Output the (x, y) coordinate of the center of the cell containing the given text.  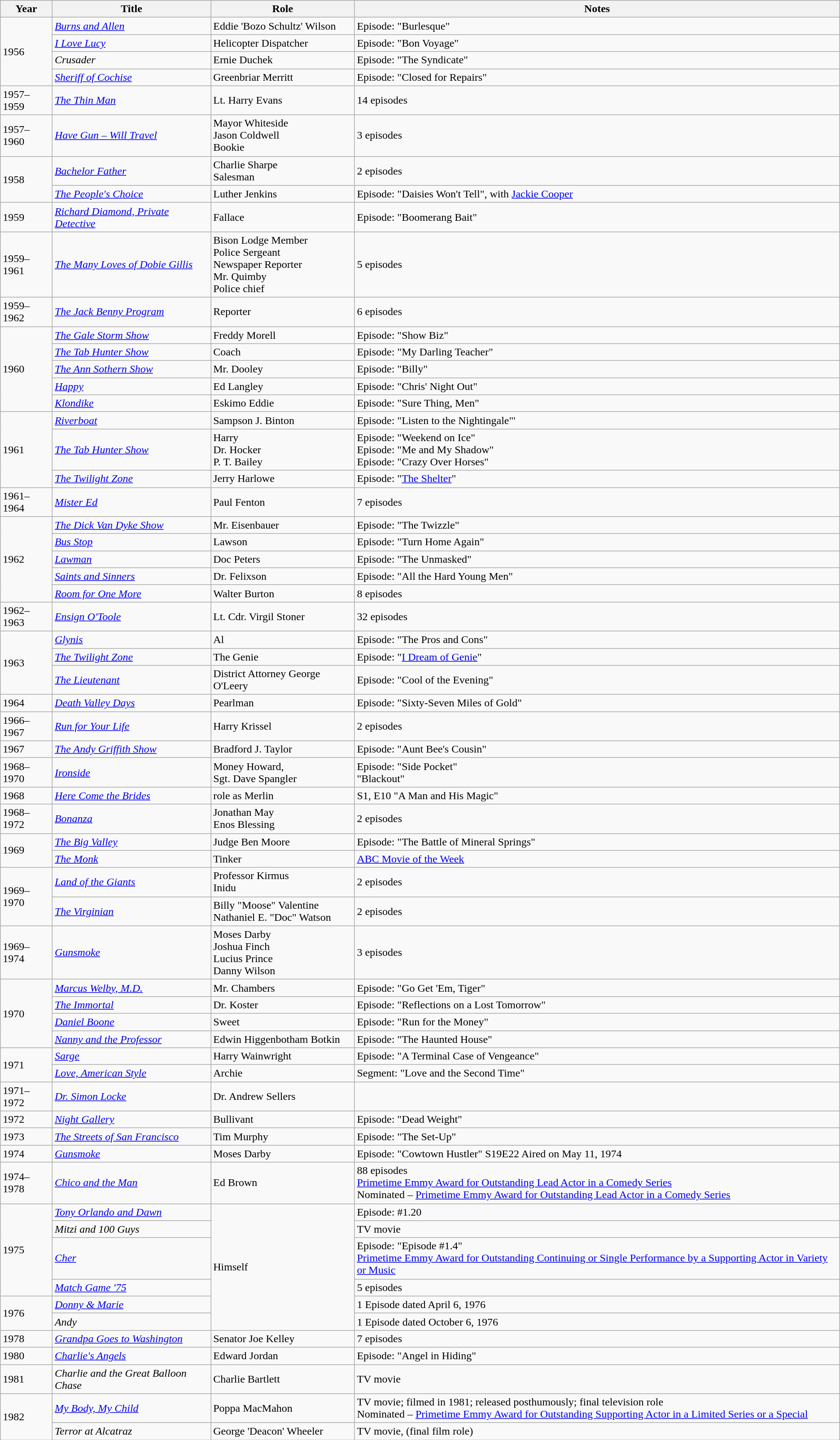
Role (283, 9)
Episode: "Weekend on Ice"Episode: "Me and My Shadow"Episode: "Crazy Over Horses" (597, 450)
The Thin Man (131, 101)
Grandpa Goes to Washington (131, 1339)
George 'Deacon' Wheeler (283, 1431)
Episode: "Chris' Night Out" (597, 386)
Mr. Dooley (283, 369)
Death Valley Days (131, 703)
ABC Movie of the Week (597, 859)
I Love Lucy (131, 43)
Ed Brown (283, 1183)
Charlie's Angels (131, 1356)
1968 (26, 796)
Episode: "All the Hard Young Men" (597, 576)
Title (131, 9)
The Big Valley (131, 842)
Bus Stop (131, 542)
Sarge (131, 1056)
Episode: "Listen to the Nightingale"' (597, 420)
Episode: "Sure Thing, Men" (597, 403)
Nanny and the Professor (131, 1039)
Episode: "A Terminal Case of Vengeance" (597, 1056)
Edwin Higgenbotham Botkin (283, 1039)
1978 (26, 1339)
Marcus Welby, M.D. (131, 988)
Reporter (283, 311)
Dr. Andrew Sellers (283, 1097)
1959–1961 (26, 264)
My Body, My Child (131, 1408)
Episode: "Turn Home Again" (597, 542)
Sheriff of Cochise (131, 77)
Richard Diamond, Private Detective (131, 217)
Greenbriar Merritt (283, 77)
1974 (26, 1154)
Mayor WhitesideJason ColdwellBookie (283, 136)
6 episodes (597, 311)
Tony Orlando and Dawn (131, 1212)
The Gale Storm Show (131, 335)
Ed Langley (283, 386)
Walter Burton (283, 593)
1974–1978 (26, 1183)
1976 (26, 1313)
Charlie Bartlett (283, 1379)
1969–1970 (26, 897)
Sweet (283, 1022)
Lt. Harry Evans (283, 101)
Lawson (283, 542)
Episode: "My Darling Teacher" (597, 352)
Cher (131, 1258)
1975 (26, 1250)
Notes (597, 9)
Episode: "Bon Voyage" (597, 43)
Episode: "Sixty-Seven Miles of Gold" (597, 703)
1960 (26, 369)
Have Gun – Will Travel (131, 136)
Segment: "Love and the Second Time" (597, 1073)
Glynis (131, 639)
Episode: "Side Pocket""Blackout" (597, 773)
14 episodes (597, 101)
Charlie SharpeSalesman (283, 171)
Dr. Simon Locke (131, 1097)
Bullivant (283, 1120)
Year (26, 9)
Episode: #1.20 (597, 1212)
1981 (26, 1379)
Freddy Morell (283, 335)
Episode: "Cowtown Hustler" S19E22 Aired on May 11, 1974 (597, 1154)
Episode: "The Haunted House" (597, 1039)
The Many Loves of Dobie Gillis (131, 264)
Coach (283, 352)
Episode: "Daisies Won't Tell", with Jackie Cooper (597, 194)
Mister Ed (131, 502)
role as Merlin (283, 796)
Money Howard,Sgt. Dave Spangler (283, 773)
Doc Peters (283, 559)
The Virginian (131, 911)
Eddie 'Bozo Schultz' Wilson (283, 26)
Klondike (131, 403)
Ernie Duchek (283, 60)
The Monk (131, 859)
Bison Lodge MemberPolice SergeantNewspaper ReporterMr. QuimbyPolice chief (283, 264)
Episode: "Episode #1.4"Primetime Emmy Award for Outstanding Continuing or Single Performance by a Supporting Actor in Variety or Music (597, 1258)
1968–1970 (26, 773)
Episode: "Closed for Repairs" (597, 77)
Charlie and the Great Balloon Chase (131, 1379)
Ensign O'Toole (131, 617)
Episode: "Show Biz" (597, 335)
Happy (131, 386)
1961 (26, 450)
S1, E10 "A Man and His Magic" (597, 796)
Harry Krissel (283, 726)
Tinker (283, 859)
Run for Your Life (131, 726)
Harry Wainwright (283, 1056)
1973 (26, 1137)
Episode: "Go Get 'Em, Tiger" (597, 988)
Fallace (283, 217)
Episode: "The Battle of Mineral Springs" (597, 842)
Professor KirmusInidu (283, 882)
Tim Murphy (283, 1137)
1958 (26, 179)
Episode: "The Syndicate" (597, 60)
1956 (26, 52)
32 episodes (597, 617)
Dr. Felixson (283, 576)
Lt. Cdr. Virgil Stoner (283, 617)
The Lieutenant (131, 680)
Donny & Marie (131, 1304)
Daniel Boone (131, 1022)
Land of the Giants (131, 882)
Episode: "I Dream of Genie" (597, 657)
Riverboat (131, 420)
1969 (26, 850)
Senator Joe Kelley (283, 1339)
Episode: "The Unmasked" (597, 559)
1966–1967 (26, 726)
1 Episode dated April 6, 1976 (597, 1304)
1959 (26, 217)
1968–1972 (26, 818)
1980 (26, 1356)
Ironside (131, 773)
Saints and Sinners (131, 576)
The Jack Benny Program (131, 311)
Eskimo Eddie (283, 403)
The Immortal (131, 1005)
Jerry Harlowe (283, 479)
Luther Jenkins (283, 194)
Sampson J. Binton (283, 420)
Episode: "Billy" (597, 369)
Moses DarbyJoshua FinchLucius PrinceDanny Wilson (283, 952)
Paul Fenton (283, 502)
The Streets of San Francisco (131, 1137)
1 Episode dated October 6, 1976 (597, 1322)
HarryDr. HockerP. T. Bailey (283, 450)
1962–1963 (26, 617)
1972 (26, 1120)
1961–1964 (26, 502)
1967 (26, 749)
Episode: "The Shelter" (597, 479)
Poppa MacMahon (283, 1408)
Episode: "Boomerang Bait" (597, 217)
Episode: "Aunt Bee's Cousin" (597, 749)
1959–1962 (26, 311)
The Genie (283, 657)
Chico and the Man (131, 1183)
Here Come the Brides (131, 796)
The Ann Sothern Show (131, 369)
Billy "Moose" ValentineNathaniel E. "Doc" Watson (283, 911)
Match Game '75 (131, 1287)
Bonanza (131, 818)
Episode: "Dead Weight" (597, 1120)
1970 (26, 1013)
1962 (26, 559)
1971–1972 (26, 1097)
1971 (26, 1065)
1982 (26, 1417)
TV movie, (final film role) (597, 1431)
Terror at Alcatraz (131, 1431)
Episode: "Cool of the Evening" (597, 680)
1969–1974 (26, 952)
Episode: "Angel in Hiding" (597, 1356)
The Dick Van Dyke Show (131, 525)
Burns and Allen (131, 26)
The Andy Griffith Show (131, 749)
District Attorney George O'Leery (283, 680)
Andy (131, 1322)
1957–1960 (26, 136)
Night Gallery (131, 1120)
Judge Ben Moore (283, 842)
Helicopter Dispatcher (283, 43)
Episode: "Reflections on a Lost Tomorrow" (597, 1005)
1963 (26, 662)
Episode: "The Set-Up" (597, 1137)
Mr. Eisenbauer (283, 525)
Love, American Style (131, 1073)
Moses Darby (283, 1154)
Mitzi and 100 Guys (131, 1229)
1964 (26, 703)
Edward Jordan (283, 1356)
Crusader (131, 60)
Al (283, 639)
Episode: "The Pros and Cons" (597, 639)
Archie (283, 1073)
Episode: "Run for the Money" (597, 1022)
Pearlman (283, 703)
8 episodes (597, 593)
Jonathan MayEnos Blessing (283, 818)
Bradford J. Taylor (283, 749)
Episode: "The Twizzle" (597, 525)
Lawman (131, 559)
Himself (283, 1267)
Episode: "Burlesque" (597, 26)
Dr. Koster (283, 1005)
Mr. Chambers (283, 988)
1957–1959 (26, 101)
Room for One More (131, 593)
The People's Choice (131, 194)
Bachelor Father (131, 171)
